Detect which cell encompasses the target text, then output its (x, y) center coordinate. 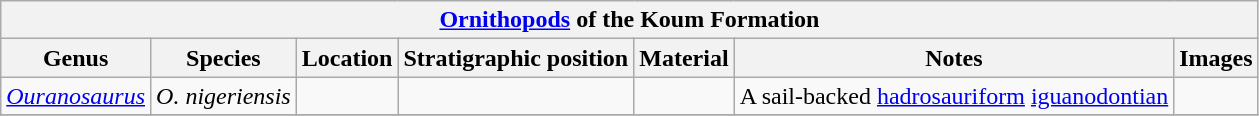
Species (224, 58)
Stratigraphic position (516, 58)
Ornithopods of the Koum Formation (630, 20)
Material (684, 58)
Images (1216, 58)
O. nigeriensis (224, 96)
Genus (76, 58)
A sail-backed hadrosauriform iguanodontian (954, 96)
Location (347, 58)
Notes (954, 58)
Ouranosaurus (76, 96)
